Identify which cell holds the provided text, then report its [x, y] central coordinate. 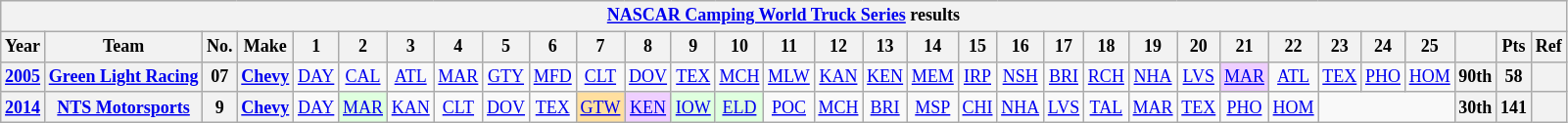
MFD [552, 76]
30th [1475, 107]
90th [1475, 76]
15 [977, 47]
7 [600, 47]
Year [24, 47]
07 [219, 76]
Ref [1548, 47]
17 [1064, 47]
18 [1107, 47]
1 [316, 47]
4 [458, 47]
20 [1199, 47]
TAL [1107, 107]
GTY [506, 76]
3 [410, 47]
NSH [1021, 76]
Green Light Racing [123, 76]
6 [552, 47]
IOW [693, 107]
11 [789, 47]
8 [648, 47]
2 [363, 47]
19 [1153, 47]
58 [1514, 76]
IRP [977, 76]
MSP [932, 107]
MLW [789, 76]
GTW [600, 107]
NASCAR Camping World Truck Series results [784, 16]
NTS Motorsports [123, 107]
CHI [977, 107]
2005 [24, 76]
5 [506, 47]
12 [838, 47]
24 [1383, 47]
25 [1430, 47]
CAL [363, 76]
22 [1293, 47]
21 [1245, 47]
MEM [932, 76]
Team [123, 47]
POC [789, 107]
16 [1021, 47]
23 [1340, 47]
141 [1514, 107]
No. [219, 47]
Pts [1514, 47]
2014 [24, 107]
10 [739, 47]
Make [265, 47]
RCH [1107, 76]
13 [885, 47]
14 [932, 47]
ELD [739, 107]
